From the cell containing the given text, extract its center point as [x, y] coordinate. 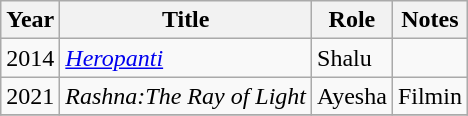
Rashna:The Ray of Light [186, 96]
Notes [430, 20]
Shalu [352, 58]
Year [30, 20]
Role [352, 20]
Title [186, 20]
Ayesha [352, 96]
2021 [30, 96]
2014 [30, 58]
Heropanti [186, 58]
Filmin [430, 96]
